Capture the cell that displays the provided text and extract its [X, Y] central coordinate. 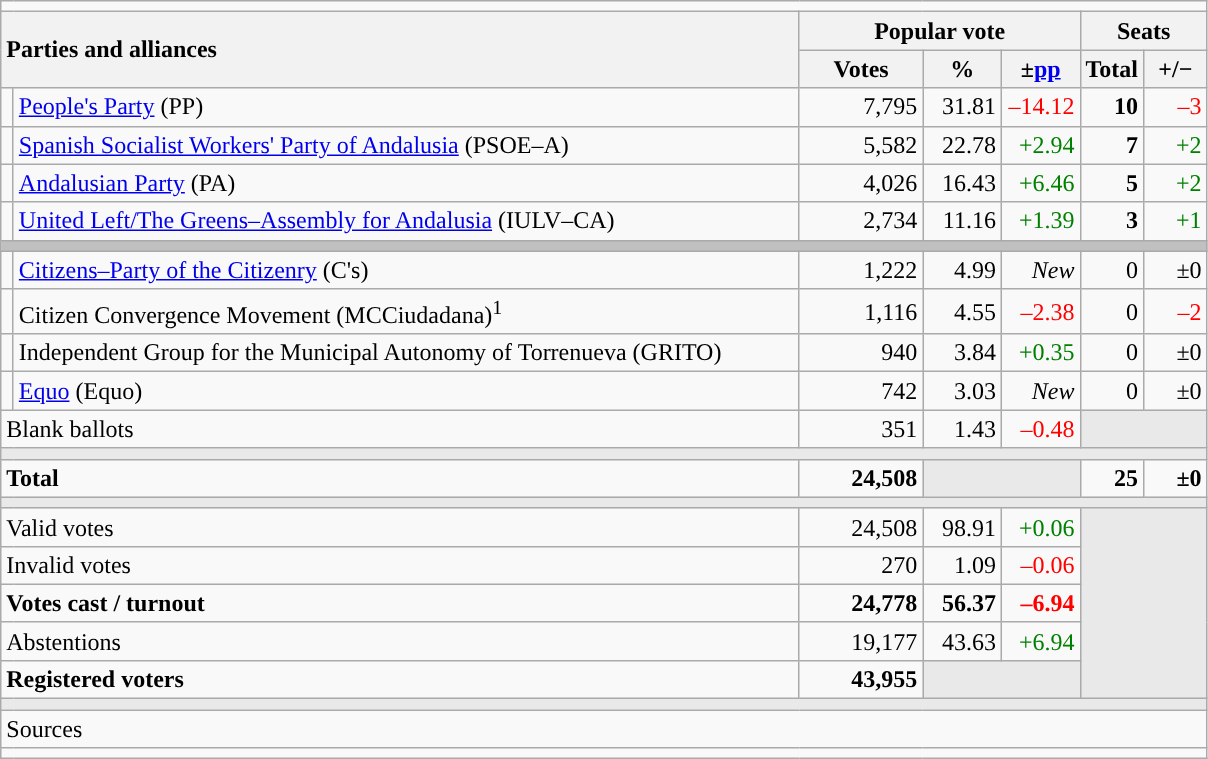
+6.46 [1040, 183]
±pp [1040, 69]
4,026 [861, 183]
5 [1112, 183]
Citizen Convergence Movement (MCCiudadana)1 [406, 312]
98.91 [962, 527]
Seats [1144, 31]
Valid votes [400, 527]
270 [861, 565]
–2 [1176, 312]
+6.94 [1040, 641]
Abstentions [400, 641]
742 [861, 391]
5,582 [861, 145]
United Left/The Greens–Assembly for Andalusia (IULV–CA) [406, 221]
People's Party (PP) [406, 107]
–0.06 [1040, 565]
16.43 [962, 183]
1.43 [962, 429]
+1 [1176, 221]
Votes [861, 69]
–3 [1176, 107]
Votes cast / turnout [400, 603]
43.63 [962, 641]
2,734 [861, 221]
Independent Group for the Municipal Autonomy of Torrenueva (GRITO) [406, 353]
Registered voters [400, 679]
31.81 [962, 107]
–6.94 [1040, 603]
25 [1112, 478]
+0.35 [1040, 353]
+0.06 [1040, 527]
–2.38 [1040, 312]
–14.12 [1040, 107]
10 [1112, 107]
3 [1112, 221]
% [962, 69]
Citizens–Party of the Citizenry (C's) [406, 270]
3.84 [962, 353]
+2.94 [1040, 145]
22.78 [962, 145]
Invalid votes [400, 565]
19,177 [861, 641]
Blank ballots [400, 429]
43,955 [861, 679]
1,222 [861, 270]
940 [861, 353]
7,795 [861, 107]
Andalusian Party (PA) [406, 183]
Sources [604, 729]
Parties and alliances [400, 50]
56.37 [962, 603]
1,116 [861, 312]
+1.39 [1040, 221]
Equo (Equo) [406, 391]
1.09 [962, 565]
11.16 [962, 221]
24,778 [861, 603]
351 [861, 429]
Spanish Socialist Workers' Party of Andalusia (PSOE–A) [406, 145]
–0.48 [1040, 429]
Popular vote [940, 31]
4.99 [962, 270]
7 [1112, 145]
4.55 [962, 312]
+/− [1176, 69]
3.03 [962, 391]
